Pinpoint the cell where the given text exists, returning its (X, Y) midpoint coordinate. 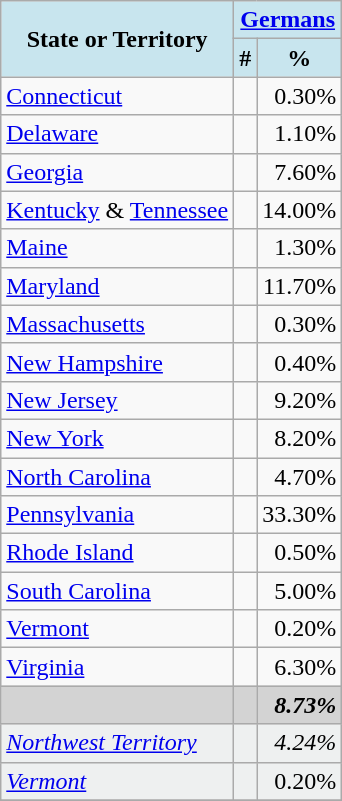
Georgia (118, 172)
New Hampshire (118, 362)
0.50% (300, 553)
State or Territory (118, 39)
North Carolina (118, 477)
Rhode Island (118, 553)
0.40% (300, 362)
14.00% (300, 210)
8.20% (300, 438)
New York (118, 438)
Germans (288, 20)
% (300, 58)
South Carolina (118, 591)
# (246, 58)
Pennsylvania (118, 515)
4.24% (300, 743)
8.73% (300, 705)
7.60% (300, 172)
5.00% (300, 591)
Maine (118, 248)
11.70% (300, 286)
1.10% (300, 134)
Massachusetts (118, 324)
Delaware (118, 134)
1.30% (300, 248)
9.20% (300, 400)
Virginia (118, 667)
New Jersey (118, 400)
Connecticut (118, 96)
Northwest Territory (118, 743)
Kentucky & Tennessee (118, 210)
6.30% (300, 667)
33.30% (300, 515)
4.70% (300, 477)
Maryland (118, 286)
